Search for the cell housing the specified text and yield its (X, Y) center coordinate. 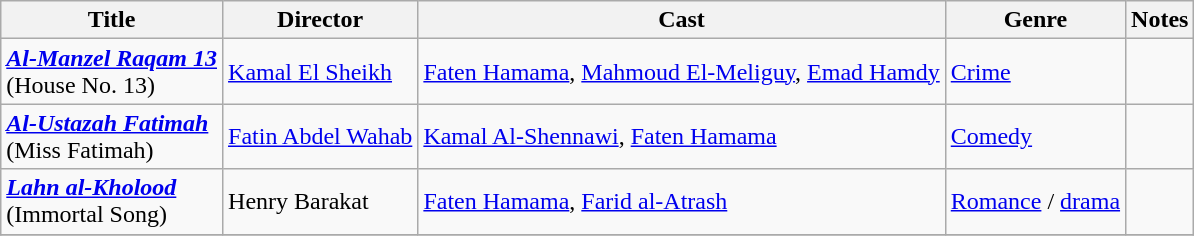
Director (320, 20)
Genre (1035, 20)
Notes (1160, 20)
Cast (682, 20)
Faten Hamama, Mahmoud El-Meliguy, Emad Hamdy (682, 72)
Fatin Abdel Wahab (320, 136)
Faten Hamama, Farid al-Atrash (682, 202)
Crime (1035, 72)
Romance / drama (1035, 202)
Title (112, 20)
Kamal El Sheikh (320, 72)
Al-Manzel Raqam 13(House No. 13) (112, 72)
Henry Barakat (320, 202)
Al-Ustazah Fatimah(Miss Fatimah) (112, 136)
Kamal Al-Shennawi, Faten Hamama (682, 136)
Lahn al-Kholood(Immortal Song) (112, 202)
Comedy (1035, 136)
